Pinpoint the cell where the given text exists, returning its (x, y) midpoint coordinate. 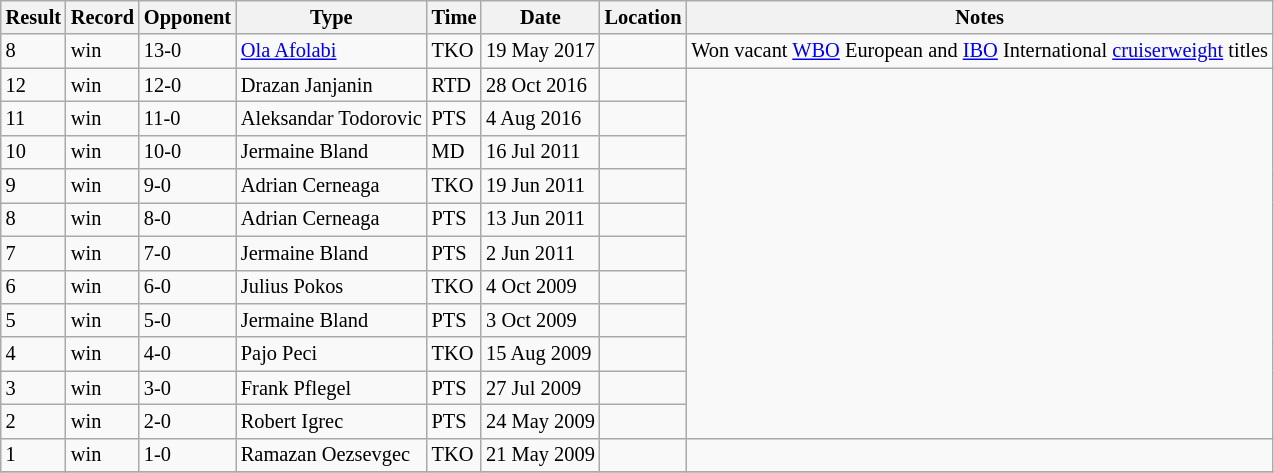
Result (34, 17)
RTD (454, 85)
Pajo Peci (332, 354)
8-0 (188, 219)
6 (34, 287)
28 Oct 2016 (540, 85)
Drazan Janjanin (332, 85)
27 Jul 2009 (540, 388)
Frank Pflegel (332, 388)
9-0 (188, 186)
1-0 (188, 455)
11-0 (188, 118)
7-0 (188, 253)
Robert Igrec (332, 421)
Ola Afolabi (332, 51)
19 May 2017 (540, 51)
6-0 (188, 287)
1 (34, 455)
12 (34, 85)
11 (34, 118)
Ramazan Oezsevgec (332, 455)
24 May 2009 (540, 421)
5-0 (188, 320)
Location (644, 17)
4 Aug 2016 (540, 118)
12-0 (188, 85)
4 Oct 2009 (540, 287)
15 Aug 2009 (540, 354)
5 (34, 320)
4-0 (188, 354)
2-0 (188, 421)
Date (540, 17)
7 (34, 253)
Aleksandar Todorovic (332, 118)
16 Jul 2011 (540, 152)
3-0 (188, 388)
13-0 (188, 51)
19 Jun 2011 (540, 186)
3 Oct 2009 (540, 320)
4 (34, 354)
Time (454, 17)
10 (34, 152)
21 May 2009 (540, 455)
2 (34, 421)
9 (34, 186)
2 Jun 2011 (540, 253)
10-0 (188, 152)
Notes (979, 17)
13 Jun 2011 (540, 219)
Type (332, 17)
Record (102, 17)
Opponent (188, 17)
3 (34, 388)
Julius Pokos (332, 287)
Won vacant WBO European and IBO International cruiserweight titles (979, 51)
MD (454, 152)
